Locate the cell with the specified text and output its (X, Y) center coordinate. 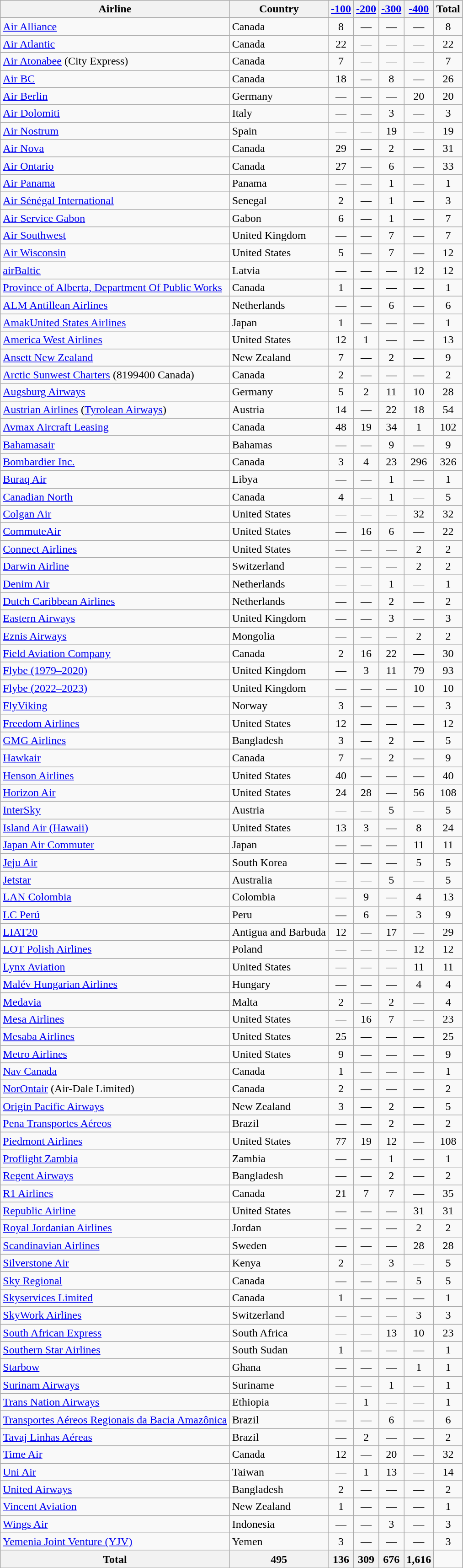
Ansett New Zealand (115, 357)
Jeju Air (115, 862)
Transportes Aéreos Regionais da Bacia Amazônica (115, 1420)
136 (341, 1559)
-300 (391, 9)
Hawkair (115, 758)
Air Berlin (115, 96)
Zambia (279, 1158)
Air Atonabee (City Express) (115, 61)
Country (279, 9)
Italy (279, 113)
Island Air (Hawaii) (115, 828)
America West Airlines (115, 340)
Augsburg Airways (115, 392)
Taiwan (279, 1472)
South African Express (115, 1333)
Malév Hungarian Airlines (115, 984)
Republic Airline (115, 1211)
Senegal (279, 200)
Air Atlantic (115, 44)
Peru (279, 915)
Starbow (115, 1368)
Pena Transportes Aéreos (115, 1124)
Gabon (279, 218)
Kenya (279, 1263)
Uni Air (115, 1472)
79 (419, 671)
Eznis Airways (115, 636)
-200 (367, 9)
54 (448, 410)
102 (448, 427)
Colgan Air (115, 514)
Denim Air (115, 584)
Metro Airlines (115, 1054)
Air Sénégal International (115, 200)
LAN Colombia (115, 897)
Sky Regional (115, 1280)
Horizon Air (115, 793)
-400 (419, 9)
South Sudan (279, 1350)
NorOntair (Air-Dale Limited) (115, 1089)
Australia (279, 880)
33 (448, 166)
1,616 (419, 1559)
Air Service Gabon (115, 218)
Sweden (279, 1245)
Scandinavian Airlines (115, 1245)
Air Alliance (115, 27)
Panama (279, 183)
Yemen (279, 1541)
Bahamas (279, 444)
77 (341, 1141)
LIAT20 (115, 932)
Regent Airways (115, 1176)
Proflight Zambia (115, 1158)
48 (341, 427)
30 (448, 653)
Yemenia Joint Venture (YJV) (115, 1541)
34 (391, 427)
Malta (279, 1002)
Hungary (279, 984)
R1 Airlines (115, 1193)
Lynx Aviation (115, 967)
Suriname (279, 1385)
21 (341, 1193)
SkyWork Airlines (115, 1315)
Jetstar (115, 880)
Nav Canada (115, 1072)
Air Wisconsin (115, 253)
Air BC (115, 79)
Latvia (279, 270)
Flybe (1979–2020) (115, 671)
airBaltic (115, 270)
United Airways (115, 1489)
Arctic Sunwest Charters (8199400 Canada) (115, 375)
Buraq Air (115, 479)
Japan Air Commuter (115, 845)
26 (448, 79)
Colombia (279, 897)
Bahamasair (115, 444)
Silverstone Air (115, 1263)
Air Nostrum (115, 131)
South Africa (279, 1333)
-100 (341, 9)
Medavia (115, 1002)
Origin Pacific Airways (115, 1106)
Flybe (2022–2023) (115, 688)
LC Perú (115, 915)
Piedmont Airlines (115, 1141)
ALM Antillean Airlines (115, 305)
Canadian North (115, 496)
GMG Airlines (115, 740)
South Korea (279, 862)
676 (391, 1559)
Austrian Airlines (Tyrolean Airways) (115, 410)
Jordan (279, 1228)
Air Ontario (115, 166)
17 (391, 932)
Connect Airlines (115, 549)
326 (448, 462)
Mongolia (279, 636)
Air Panama (115, 183)
Bombardier Inc. (115, 462)
56 (419, 793)
Henson Airlines (115, 776)
Ethiopia (279, 1402)
Airline (115, 9)
495 (279, 1559)
Royal Jordanian Airlines (115, 1228)
Poland (279, 949)
Skyservices Limited (115, 1298)
InterSky (115, 810)
27 (341, 166)
Southern Star Airlines (115, 1350)
Wings Air (115, 1524)
LOT Polish Airlines (115, 949)
309 (367, 1559)
Air Dolomiti (115, 113)
93 (448, 671)
Field Aviation Company (115, 653)
Antigua and Barbuda (279, 932)
Air Southwest (115, 236)
Time Air (115, 1455)
CommuteAir (115, 532)
Surinam Airways (115, 1385)
Ghana (279, 1368)
Norway (279, 706)
Indonesia (279, 1524)
Province of Alberta, Department Of Public Works (115, 288)
Mesa Airlines (115, 1019)
Libya (279, 479)
Freedom Airlines (115, 723)
Eastern Airways (115, 619)
296 (419, 462)
Vincent Aviation (115, 1507)
Spain (279, 131)
Air Nova (115, 148)
Avmax Aircraft Leasing (115, 427)
Darwin Airline (115, 566)
AmakUnited States Airlines (115, 323)
Tavaj Linhas Aéreas (115, 1437)
FlyViking (115, 706)
Mesaba Airlines (115, 1036)
Dutch Caribbean Airlines (115, 601)
Trans Nation Airways (115, 1402)
35 (448, 1193)
